Extract the [X, Y] coordinate from the center of the cell holding the provided text.  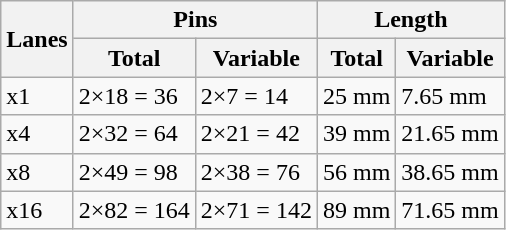
25 mm [356, 96]
56 mm [356, 172]
2×82 = 164 [134, 210]
2×7 = 14 [256, 96]
21.65 mm [450, 134]
2×71 = 142 [256, 210]
2×18 = 36 [134, 96]
7.65 mm [450, 96]
x1 [37, 96]
89 mm [356, 210]
x8 [37, 172]
71.65 mm [450, 210]
Lanes [37, 39]
2×21 = 42 [256, 134]
38.65 mm [450, 172]
x4 [37, 134]
2×38 = 76 [256, 172]
2×49 = 98 [134, 172]
Pins [195, 20]
39 mm [356, 134]
x16 [37, 210]
2×32 = 64 [134, 134]
Length [410, 20]
